From the cell containing the given text, extract its center point as [x, y] coordinate. 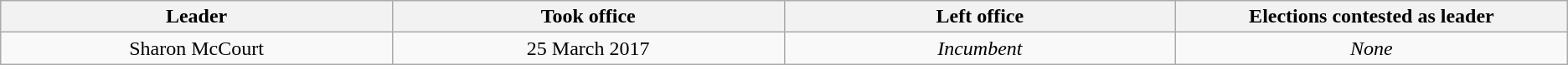
Leader [197, 17]
Sharon McCourt [197, 48]
None [1372, 48]
Took office [588, 17]
25 March 2017 [588, 48]
Incumbent [980, 48]
Elections contested as leader [1372, 17]
Left office [980, 17]
